Detect which cell encompasses the target text, then output its [x, y] center coordinate. 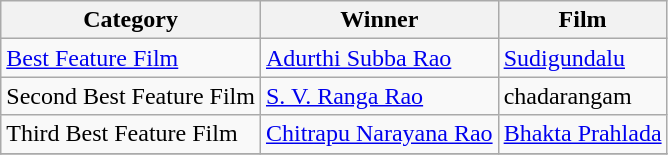
Sudigundalu [582, 58]
chadarangam [582, 96]
Film [582, 20]
Best Feature Film [131, 58]
Adurthi Subba Rao [379, 58]
Winner [379, 20]
Second Best Feature Film [131, 96]
Third Best Feature Film [131, 134]
Category [131, 20]
Chitrapu Narayana Rao [379, 134]
Bhakta Prahlada [582, 134]
S. V. Ranga Rao [379, 96]
